Capture the cell that displays the provided text and extract its (x, y) central coordinate. 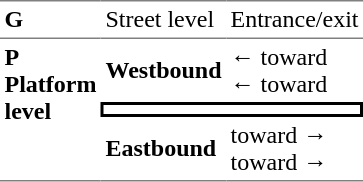
← toward ← toward (294, 70)
G (50, 19)
Entrance/exit (294, 19)
Westbound (164, 70)
Eastbound (164, 149)
toward → toward → (294, 149)
P Platform level (50, 110)
Street level (164, 19)
